Detect which cell encompasses the target text, then output its [x, y] center coordinate. 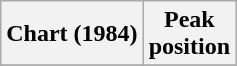
Peakposition [189, 34]
Chart (1984) [72, 34]
